For the text-containing cell, return its midpoint in (X, Y) coordinate format. 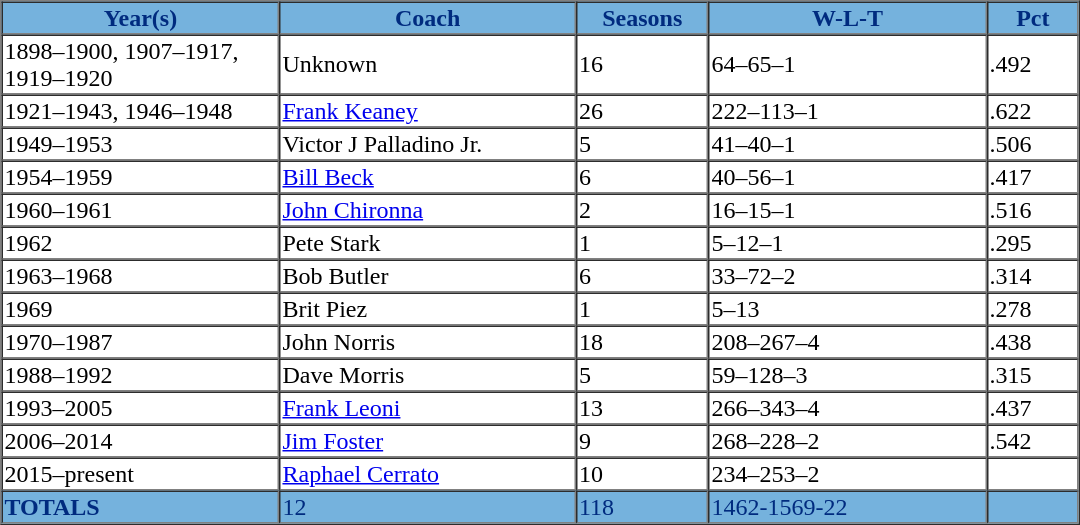
5–13 (848, 308)
208–267–4 (848, 342)
1462-1569-22 (848, 506)
1962 (141, 242)
.417 (1034, 176)
1963–1968 (141, 276)
1921–1943, 1946–1948 (141, 110)
Victor J Palladino Jr. (428, 144)
1954–1959 (141, 176)
26 (642, 110)
18 (642, 342)
59–128–3 (848, 374)
.315 (1034, 374)
.314 (1034, 276)
2006–2014 (141, 440)
2 (642, 210)
268–228–2 (848, 440)
1949–1953 (141, 144)
1988–1992 (141, 374)
5–12–1 (848, 242)
266–343–4 (848, 408)
16 (642, 64)
1970–1987 (141, 342)
W-L-T (848, 18)
Pete Stark (428, 242)
Frank Keaney (428, 110)
.437 (1034, 408)
.516 (1034, 210)
222–113–1 (848, 110)
John Chironna (428, 210)
33–72–2 (848, 276)
Seasons (642, 18)
Frank Leoni (428, 408)
9 (642, 440)
Year(s) (141, 18)
41–40–1 (848, 144)
1898–1900, 1907–1917, 1919–1920 (141, 64)
.438 (1034, 342)
Jim Foster (428, 440)
Raphael Cerrato (428, 474)
13 (642, 408)
Brit Piez (428, 308)
Bob Butler (428, 276)
Pct (1034, 18)
12 (428, 506)
.278 (1034, 308)
TOTALS (141, 506)
.295 (1034, 242)
16–15–1 (848, 210)
.542 (1034, 440)
234–253–2 (848, 474)
.506 (1034, 144)
Bill Beck (428, 176)
1993–2005 (141, 408)
10 (642, 474)
40–56–1 (848, 176)
Coach (428, 18)
.622 (1034, 110)
1969 (141, 308)
Unknown (428, 64)
.492 (1034, 64)
118 (642, 506)
64–65–1 (848, 64)
2015–present (141, 474)
1960–1961 (141, 210)
John Norris (428, 342)
Dave Morris (428, 374)
